From the cell containing the given text, extract its center point as [x, y] coordinate. 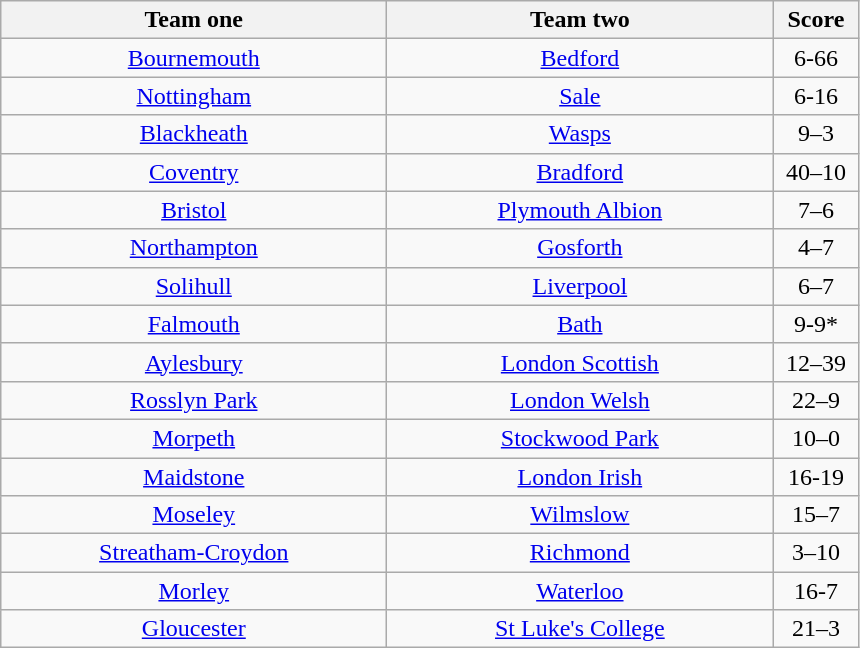
9–3 [816, 134]
4–7 [816, 248]
Bristol [194, 210]
Coventry [194, 172]
Wasps [580, 134]
Falmouth [194, 324]
Northampton [194, 248]
Moseley [194, 515]
22–9 [816, 400]
Blackheath [194, 134]
Bedford [580, 58]
Sale [580, 96]
Maidstone [194, 477]
21–3 [816, 629]
Streatham-Croydon [194, 553]
Plymouth Albion [580, 210]
London Scottish [580, 362]
Team one [194, 20]
St Luke's College [580, 629]
Bath [580, 324]
16-19 [816, 477]
7–6 [816, 210]
6–7 [816, 286]
Solihull [194, 286]
Morpeth [194, 438]
40–10 [816, 172]
Waterloo [580, 591]
6-16 [816, 96]
Gloucester [194, 629]
London Irish [580, 477]
12–39 [816, 362]
Bournemouth [194, 58]
10–0 [816, 438]
Stockwood Park [580, 438]
Gosforth [580, 248]
16-7 [816, 591]
Richmond [580, 553]
London Welsh [580, 400]
Bradford [580, 172]
Wilmslow [580, 515]
Team two [580, 20]
3–10 [816, 553]
6-66 [816, 58]
Score [816, 20]
Liverpool [580, 286]
Aylesbury [194, 362]
9-9* [816, 324]
Morley [194, 591]
15–7 [816, 515]
Rosslyn Park [194, 400]
Nottingham [194, 96]
